Capture the cell that displays the provided text and extract its (x, y) central coordinate. 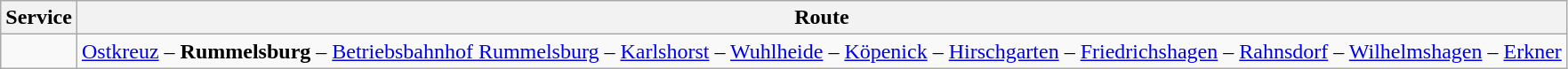
Service (39, 18)
Route (822, 18)
